Locate the cell with the specified text and output its (x, y) center coordinate. 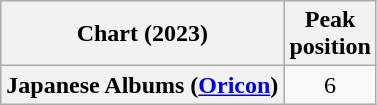
Japanese Albums (Oricon) (142, 85)
Chart (2023) (142, 34)
Peakposition (330, 34)
6 (330, 85)
